Search for the cell housing the specified text and yield its (X, Y) center coordinate. 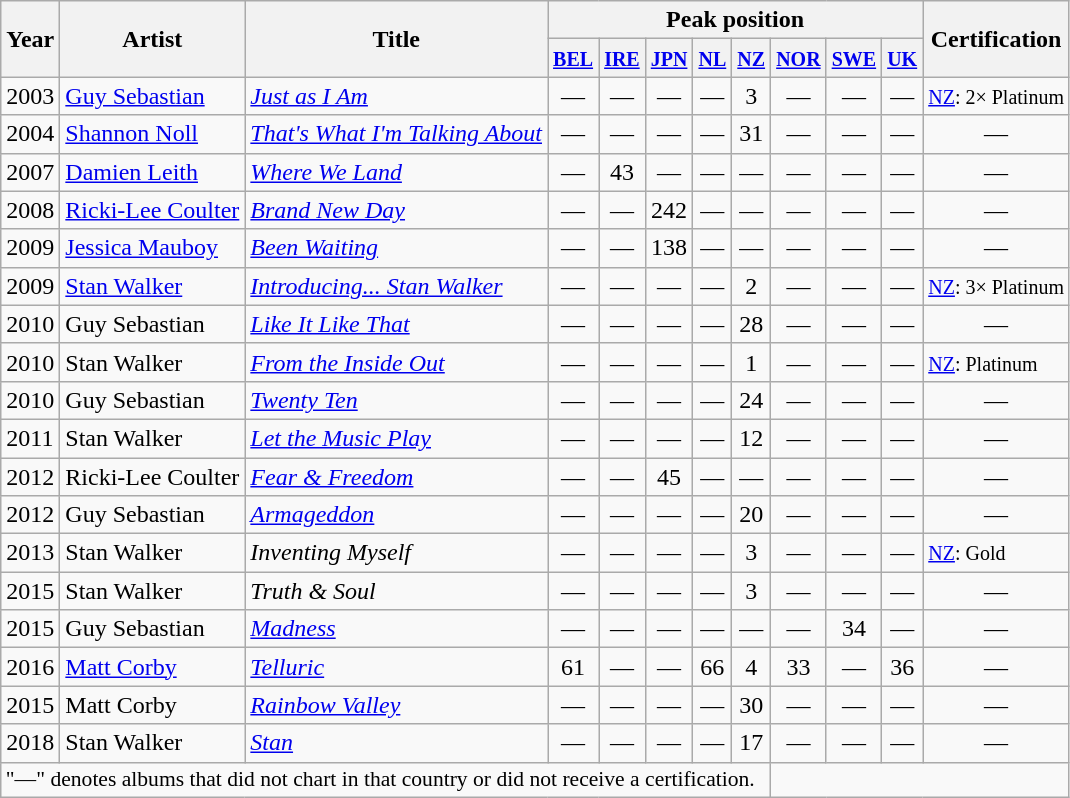
4 (752, 667)
33 (799, 667)
NZ: 3× Platinum (996, 286)
34 (854, 629)
NZ (752, 58)
Year (30, 39)
66 (712, 667)
2007 (30, 172)
2016 (30, 667)
2003 (30, 96)
61 (574, 667)
Madness (396, 629)
Fear & Freedom (396, 477)
2018 (30, 743)
"—" denotes albums that did not chart in that country or did not receive a certification. (386, 780)
17 (752, 743)
NZ: Platinum (996, 362)
UK (902, 58)
2 (752, 286)
Like It Like That (396, 324)
2004 (30, 134)
36 (902, 667)
Let the Music Play (396, 438)
From the Inside Out (396, 362)
2011 (30, 438)
Brand New Day (396, 210)
NOR (799, 58)
Title (396, 39)
2013 (30, 553)
28 (752, 324)
Artist (152, 39)
Shannon Noll (152, 134)
Introducing... Stan Walker (396, 286)
Armageddon (396, 515)
JPN (669, 58)
SWE (854, 58)
Twenty Ten (396, 400)
That's What I'm Talking About (396, 134)
242 (669, 210)
138 (669, 248)
NZ: Gold (996, 553)
Truth & Soul (396, 591)
Telluric (396, 667)
Rainbow Valley (396, 705)
45 (669, 477)
Inventing Myself (396, 553)
Jessica Mauboy (152, 248)
24 (752, 400)
12 (752, 438)
30 (752, 705)
BEL (574, 58)
20 (752, 515)
IRE (622, 58)
31 (752, 134)
NL (712, 58)
Where We Land (396, 172)
43 (622, 172)
Just as I Am (396, 96)
NZ: 2× Platinum (996, 96)
Been Waiting (396, 248)
2008 (30, 210)
Certification (996, 39)
Stan (396, 743)
Damien Leith (152, 172)
1 (752, 362)
Peak position (736, 20)
